Determine the (x, y) coordinate at the center of the cell enclosing the given text.  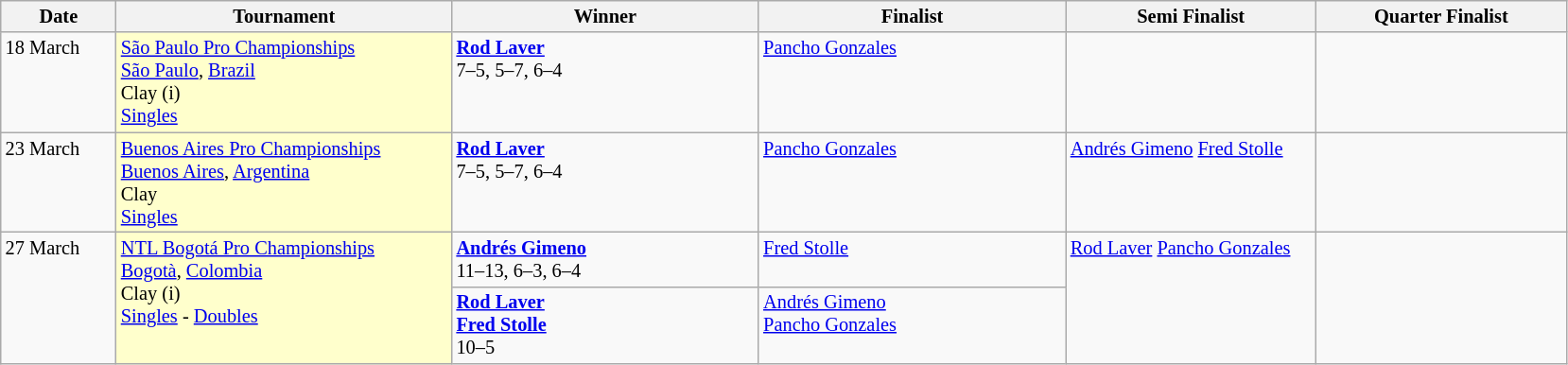
Finalist (912, 16)
18 March (59, 82)
Semi Finalist (1192, 16)
São Paulo Pro Championships São Paulo, BrazilClay (i)Singles (284, 82)
27 March (59, 297)
Fred Stolle (912, 259)
23 March (59, 182)
Rod Laver Pancho Gonzales (1192, 297)
Quarter Finalist (1441, 16)
Andrés Gimeno11–13, 6–3, 6–4 (605, 259)
Andrés Gimeno Pancho Gonzales (912, 325)
Buenos Aires Pro ChampionshipsBuenos Aires, ArgentinaClaySingles (284, 182)
Tournament (284, 16)
Andrés Gimeno Fred Stolle (1192, 182)
Date (59, 16)
Winner (605, 16)
NTL Bogotá Pro Championships Bogotà, ColombiaClay (i)Singles - Doubles (284, 297)
Rod Laver Fred Stolle10–5 (605, 325)
